Find where the given text appears and provide that cell's center as [X, Y] coordinate. 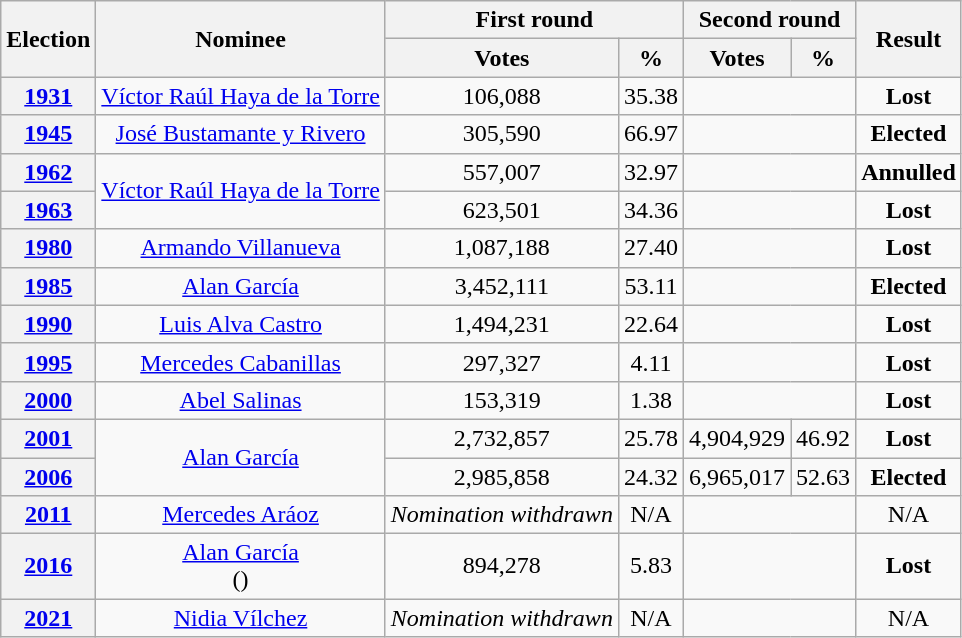
Nominee [241, 39]
1.38 [650, 400]
894,278 [502, 566]
1980 [48, 248]
2006 [48, 477]
2011 [48, 515]
Alan García() [241, 566]
1,087,188 [502, 248]
34.36 [650, 210]
Election [48, 39]
297,327 [502, 362]
6,965,017 [736, 477]
2,985,858 [502, 477]
4,904,929 [736, 438]
1985 [48, 286]
Mercedes Cabanillas [241, 362]
Annulled [909, 172]
2,732,857 [502, 438]
46.92 [824, 438]
305,590 [502, 134]
Nidia Vílchez [241, 618]
4.11 [650, 362]
106,088 [502, 96]
Luis Alva Castro [241, 324]
1962 [48, 172]
24.32 [650, 477]
First round [534, 20]
3,452,111 [502, 286]
1,494,231 [502, 324]
1931 [48, 96]
52.63 [824, 477]
2001 [48, 438]
557,007 [502, 172]
2021 [48, 618]
35.38 [650, 96]
Armando Villanueva [241, 248]
1945 [48, 134]
Second round [769, 20]
2016 [48, 566]
Result [909, 39]
32.97 [650, 172]
22.64 [650, 324]
1990 [48, 324]
153,319 [502, 400]
66.97 [650, 134]
2000 [48, 400]
1963 [48, 210]
53.11 [650, 286]
5.83 [650, 566]
27.40 [650, 248]
Abel Salinas [241, 400]
José Bustamante y Rivero [241, 134]
Mercedes Aráoz [241, 515]
1995 [48, 362]
623,501 [502, 210]
25.78 [650, 438]
